Detect which cell encompasses the target text, then output its [x, y] center coordinate. 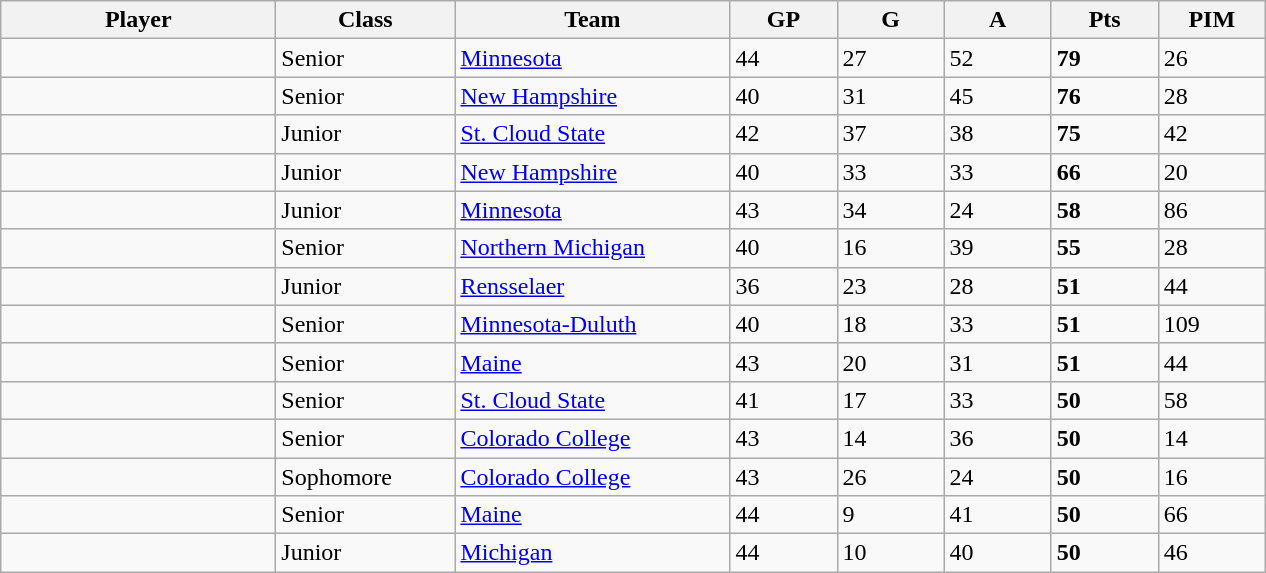
46 [1212, 553]
55 [1104, 248]
18 [890, 324]
Class [366, 20]
17 [890, 400]
23 [890, 286]
86 [1212, 210]
Sophomore [366, 477]
GP [784, 20]
Northern Michigan [592, 248]
39 [998, 248]
79 [1104, 58]
A [998, 20]
PIM [1212, 20]
109 [1212, 324]
10 [890, 553]
45 [998, 96]
52 [998, 58]
Rensselaer [592, 286]
75 [1104, 134]
Michigan [592, 553]
76 [1104, 96]
27 [890, 58]
Pts [1104, 20]
Minnesota-Duluth [592, 324]
G [890, 20]
9 [890, 515]
34 [890, 210]
Team [592, 20]
38 [998, 134]
Player [138, 20]
37 [890, 134]
